From the cell containing the given text, extract its center point as [X, Y] coordinate. 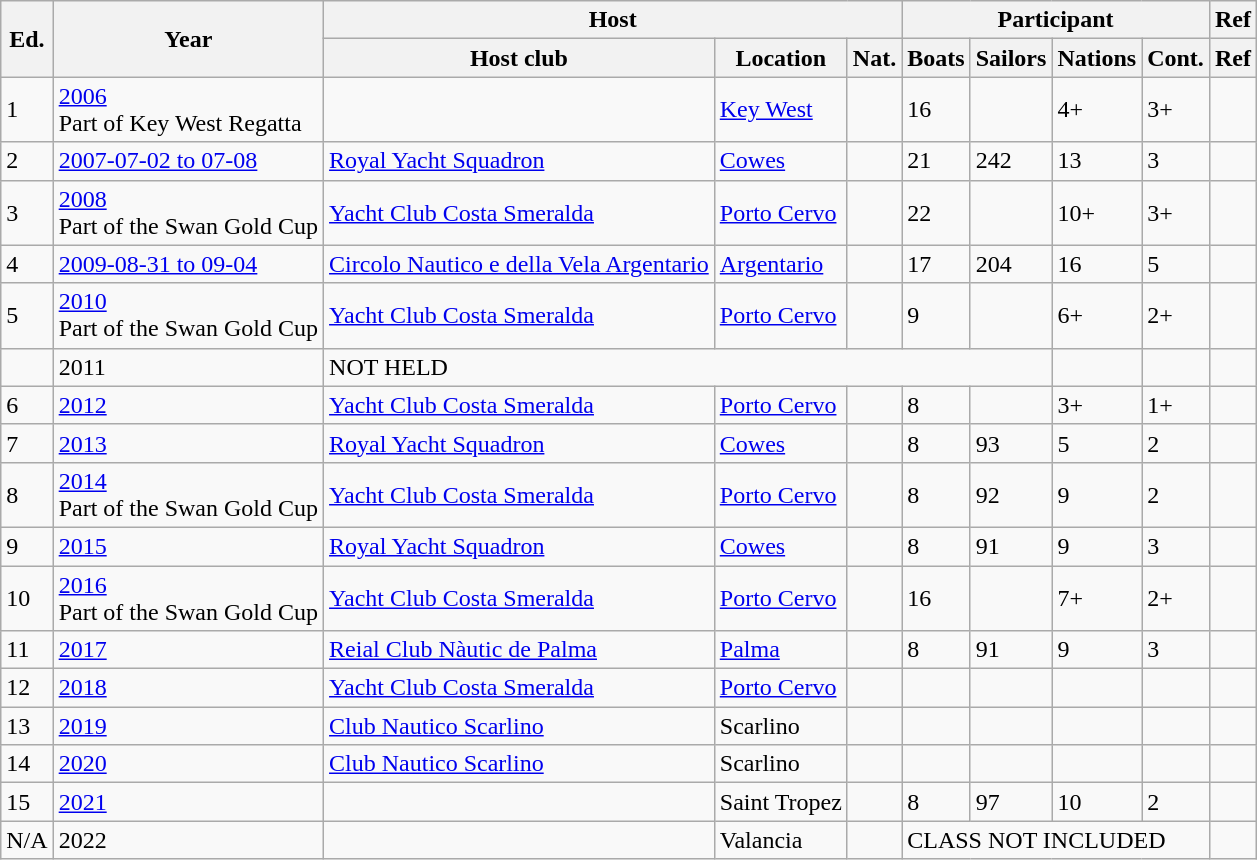
Ed. [27, 39]
NOT HELD [688, 367]
Palma [780, 650]
Host [613, 20]
7 [27, 443]
2013 [188, 443]
2006Part of Key West Regatta [188, 110]
Participant [1056, 20]
2021 [188, 802]
97 [1011, 802]
Host club [520, 58]
Valancia [780, 840]
CLASS NOT INCLUDED [1056, 840]
2010Part of the Swan Gold Cup [188, 316]
2015 [188, 546]
242 [1011, 161]
10+ [1097, 212]
Boats [936, 58]
2007-07-02 to 07-08 [188, 161]
2009-08-31 to 09-04 [188, 264]
Sailors [1011, 58]
11 [27, 650]
2022 [188, 840]
22 [936, 212]
17 [936, 264]
15 [27, 802]
2011 [188, 367]
2008Part of the Swan Gold Cup [188, 212]
2012 [188, 405]
Argentario [780, 264]
4+ [1097, 110]
Nat. [874, 58]
N/A [27, 840]
4 [27, 264]
6+ [1097, 316]
92 [1011, 494]
Saint Tropez [780, 802]
12 [27, 688]
2014Part of the Swan Gold Cup [188, 494]
93 [1011, 443]
Key West [780, 110]
2016Part of the Swan Gold Cup [188, 598]
2019 [188, 726]
Reial Club Nàutic de Palma [520, 650]
1+ [1176, 405]
14 [27, 764]
204 [1011, 264]
2017 [188, 650]
Circolo Nautico e della Vela Argentario [520, 264]
7+ [1097, 598]
2020 [188, 764]
Cont. [1176, 58]
21 [936, 161]
Year [188, 39]
6 [27, 405]
1 [27, 110]
Nations [1097, 58]
Location [780, 58]
2018 [188, 688]
